Identify which cell holds the provided text, then report its (X, Y) central coordinate. 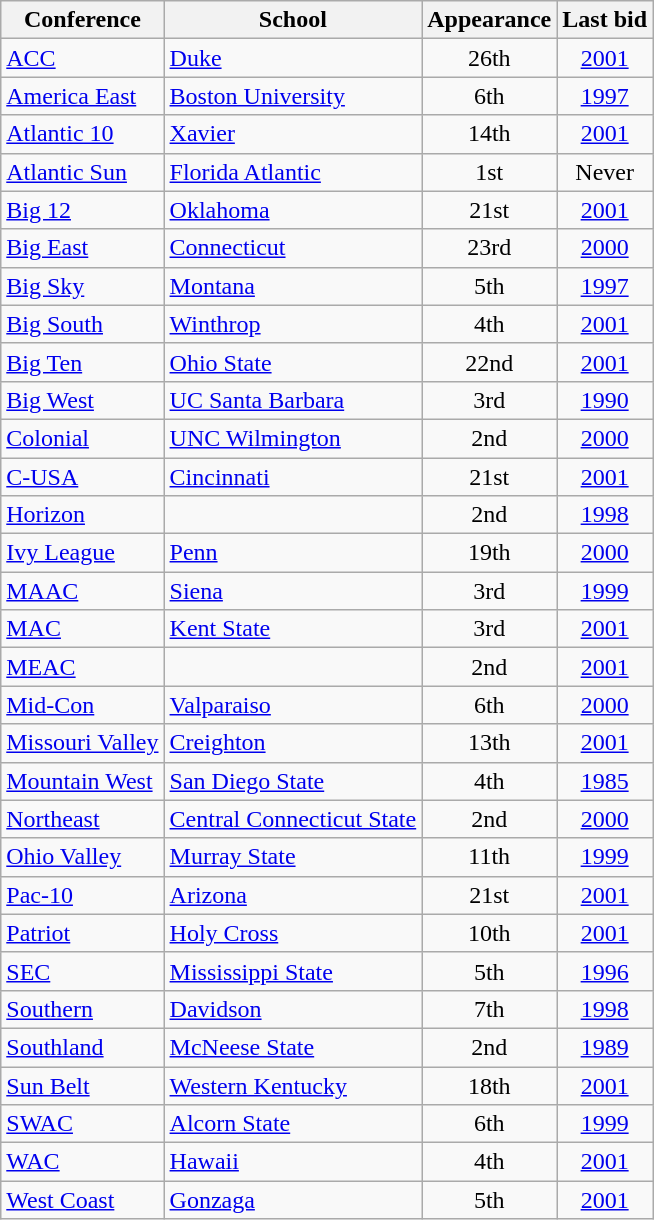
Last bid (605, 20)
Colonial (82, 438)
Ohio State (293, 362)
MEAC (82, 667)
WAC (82, 1162)
Big Ten (82, 362)
Cincinnati (293, 477)
Holy Cross (293, 933)
School (293, 20)
Kent State (293, 629)
SEC (82, 971)
SWAC (82, 1124)
13th (490, 743)
Appearance (490, 20)
Winthrop (293, 324)
7th (490, 1009)
Arizona (293, 895)
Alcorn State (293, 1124)
Xavier (293, 134)
Southern (82, 1009)
Never (605, 172)
Northeast (82, 819)
Ivy League (82, 553)
19th (490, 553)
Southland (82, 1047)
11th (490, 857)
Davidson (293, 1009)
Big South (82, 324)
Creighton (293, 743)
Valparaiso (293, 705)
Mountain West (82, 781)
Atlantic 10 (82, 134)
22nd (490, 362)
UNC Wilmington (293, 438)
Duke (293, 58)
Missouri Valley (82, 743)
Gonzaga (293, 1200)
10th (490, 933)
Central Connecticut State (293, 819)
Big West (82, 400)
Western Kentucky (293, 1085)
23rd (490, 248)
1st (490, 172)
1989 (605, 1047)
Montana (293, 286)
Hawaii (293, 1162)
Ohio Valley (82, 857)
1996 (605, 971)
Mississippi State (293, 971)
18th (490, 1085)
14th (490, 134)
26th (490, 58)
Patriot (82, 933)
Florida Atlantic (293, 172)
America East (82, 96)
Sun Belt (82, 1085)
Atlantic Sun (82, 172)
McNeese State (293, 1047)
ACC (82, 58)
UC Santa Barbara (293, 400)
1990 (605, 400)
Big Sky (82, 286)
Mid-Con (82, 705)
Connecticut (293, 248)
MAAC (82, 591)
Big East (82, 248)
Penn (293, 553)
C-USA (82, 477)
Conference (82, 20)
Horizon (82, 515)
Big 12 (82, 210)
MAC (82, 629)
San Diego State (293, 781)
Murray State (293, 857)
West Coast (82, 1200)
1985 (605, 781)
Siena (293, 591)
Pac-10 (82, 895)
Boston University (293, 96)
Oklahoma (293, 210)
